Provide the (x, y) coordinate of the cell's center where the given text is located.  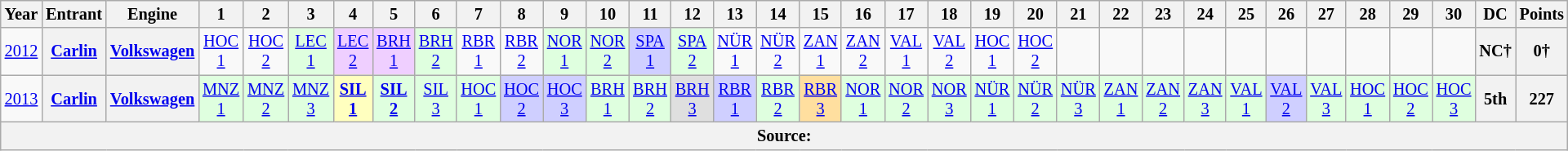
Year (21, 14)
22 (1121, 14)
Source: (784, 135)
10 (608, 14)
14 (777, 14)
LEC1 (310, 51)
6 (436, 14)
MNZ1 (220, 99)
SIL1 (353, 99)
13 (735, 14)
NÜR3 (1078, 99)
2012 (21, 51)
NOR3 (949, 99)
20 (1036, 14)
25 (1246, 14)
Points (1542, 14)
227 (1542, 99)
5th (1494, 99)
ZAN3 (1205, 99)
21 (1078, 14)
2 (266, 14)
29 (1411, 14)
VAL3 (1326, 99)
Entrant (73, 14)
0† (1542, 51)
30 (1454, 14)
SIL2 (394, 99)
4 (353, 14)
12 (693, 14)
26 (1285, 14)
15 (821, 14)
27 (1326, 14)
23 (1163, 14)
LEC2 (353, 51)
2013 (21, 99)
7 (479, 14)
BRH3 (693, 99)
18 (949, 14)
9 (565, 14)
17 (906, 14)
1 (220, 14)
DC (1494, 14)
MNZ3 (310, 99)
Engine (152, 14)
SIL3 (436, 99)
SPA2 (693, 51)
NC† (1494, 51)
MNZ2 (266, 99)
SPA1 (650, 51)
11 (650, 14)
28 (1367, 14)
24 (1205, 14)
8 (521, 14)
RBR3 (821, 99)
19 (993, 14)
5 (394, 14)
16 (862, 14)
3 (310, 14)
